Extract the (X, Y) coordinate from the center of the cell holding the provided text.  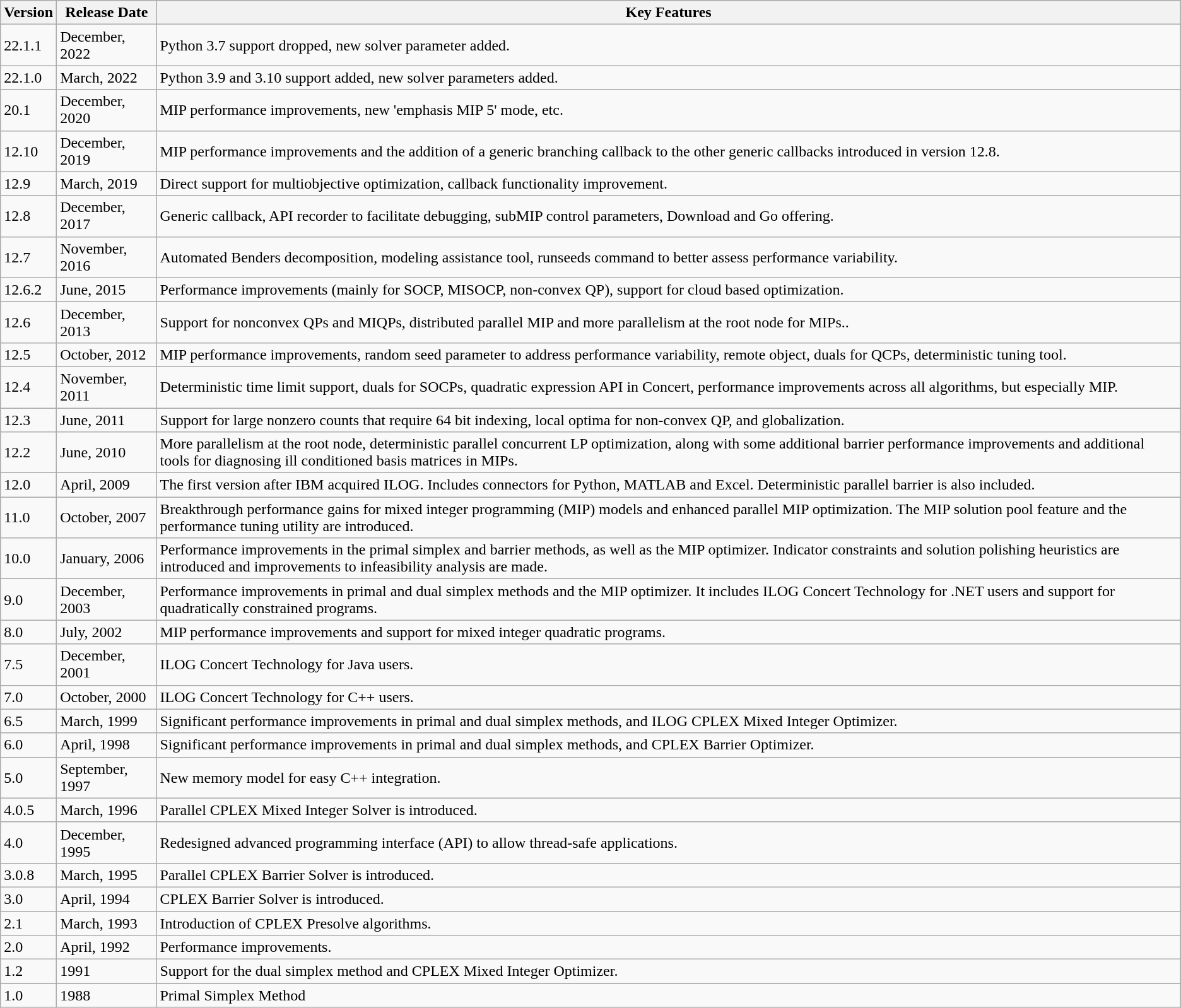
12.9 (29, 184)
Parallel CPLEX Barrier Solver is introduced. (669, 875)
3.0.8 (29, 875)
November, 2016 (107, 257)
8.0 (29, 632)
12.2 (29, 453)
December, 2020 (107, 110)
March, 2019 (107, 184)
MIP performance improvements and the addition of a generic branching callback to the other generic callbacks introduced in version 12.8. (669, 151)
December, 2017 (107, 216)
Parallel CPLEX Mixed Integer Solver is introduced. (669, 810)
Significant performance improvements in primal and dual simplex methods, and ILOG CPLEX Mixed Integer Optimizer. (669, 721)
1.2 (29, 971)
11.0 (29, 517)
Direct support for multiobjective optimization, callback functionality improvement. (669, 184)
MIP performance improvements and support for mixed integer quadratic programs. (669, 632)
Support for the dual simplex method and CPLEX Mixed Integer Optimizer. (669, 971)
April, 1998 (107, 745)
22.1.1 (29, 45)
Redesigned advanced programming interface (API) to allow thread-safe applications. (669, 843)
7.0 (29, 697)
October, 2000 (107, 697)
Release Date (107, 13)
2.1 (29, 923)
December, 2019 (107, 151)
October, 2007 (107, 517)
March, 1995 (107, 875)
September, 1997 (107, 777)
July, 2002 (107, 632)
October, 2012 (107, 355)
1.0 (29, 995)
Introduction of CPLEX Presolve algorithms. (669, 923)
Performance improvements (mainly for SOCP, MISOCP, non-convex QP), support for cloud based optimization. (669, 290)
CPLEX Barrier Solver is introduced. (669, 899)
12.8 (29, 216)
April, 2009 (107, 485)
Generic callback, API recorder to facilitate debugging, subMIP control parameters, Download and Go offering. (669, 216)
4.0 (29, 843)
March, 1996 (107, 810)
Automated Benders decomposition, modeling assistance tool, runseeds command to better assess performance variability. (669, 257)
April, 1992 (107, 947)
Version (29, 13)
20.1 (29, 110)
June, 2015 (107, 290)
MIP performance improvements, new 'emphasis MIP 5' mode, etc. (669, 110)
Significant performance improvements in primal and dual simplex methods, and CPLEX Barrier Optimizer. (669, 745)
5.0 (29, 777)
ILOG Concert Technology for Java users. (669, 665)
3.0 (29, 899)
2.0 (29, 947)
MIP performance improvements, random seed parameter to address performance variability, remote object, duals for QCPs, deterministic tuning tool. (669, 355)
Primal Simplex Method (669, 995)
December, 1995 (107, 843)
Key Features (669, 13)
Support for nonconvex QPs and MIQPs, distributed parallel MIP and more parallelism at the root node for MIPs.. (669, 322)
June, 2011 (107, 419)
1991 (107, 971)
December, 2001 (107, 665)
12.4 (29, 387)
Support for large nonzero counts that require 64 bit indexing, local optima for non-convex QP, and globalization. (669, 419)
December, 2003 (107, 599)
7.5 (29, 665)
Performance improvements. (669, 947)
12.10 (29, 151)
Python 3.9 and 3.10 support added, new solver parameters added. (669, 78)
12.0 (29, 485)
10.0 (29, 559)
4.0.5 (29, 810)
12.6.2 (29, 290)
March, 1999 (107, 721)
December, 2022 (107, 45)
New memory model for easy C++ integration. (669, 777)
6.5 (29, 721)
12.6 (29, 322)
March, 1993 (107, 923)
March, 2022 (107, 78)
6.0 (29, 745)
9.0 (29, 599)
Python 3.7 support dropped, new solver parameter added. (669, 45)
April, 1994 (107, 899)
22.1.0 (29, 78)
December, 2013 (107, 322)
November, 2011 (107, 387)
1988 (107, 995)
January, 2006 (107, 559)
ILOG Concert Technology for C++ users. (669, 697)
The first version after IBM acquired ILOG. Includes connectors for Python, MATLAB and Excel. Deterministic parallel barrier is also included. (669, 485)
June, 2010 (107, 453)
12.3 (29, 419)
12.7 (29, 257)
12.5 (29, 355)
